For the text-containing cell, return its midpoint in (x, y) coordinate format. 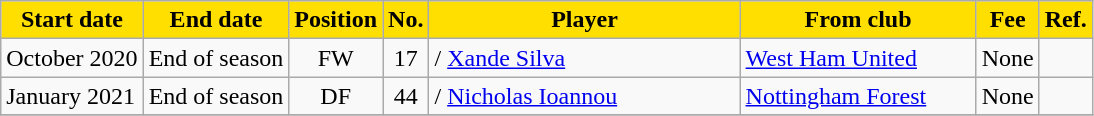
West Ham United (858, 58)
Player (584, 20)
From club (858, 20)
October 2020 (72, 58)
Start date (72, 20)
DF (336, 96)
Position (336, 20)
/ Xande Silva (584, 58)
End date (216, 20)
Ref. (1066, 20)
FW (336, 58)
Nottingham Forest (858, 96)
January 2021 (72, 96)
/ Nicholas Ioannou (584, 96)
Fee (1008, 20)
No. (406, 20)
44 (406, 96)
17 (406, 58)
